Provide the (X, Y) coordinate of the cell's center where the given text is located.  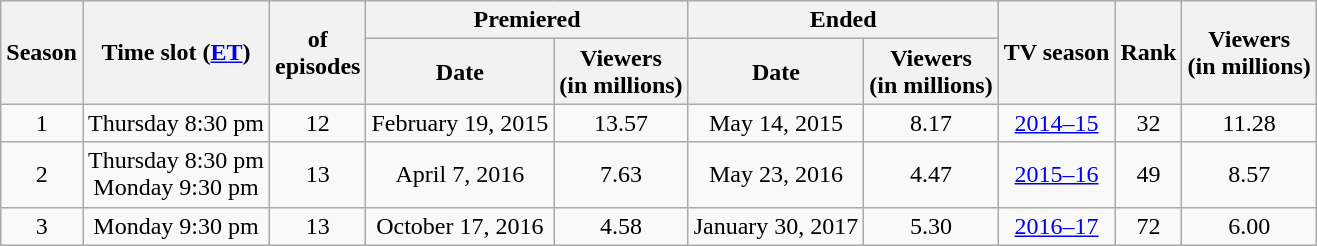
2015–16 (1056, 174)
January 30, 2017 (776, 226)
May 14, 2015 (776, 123)
32 (1148, 123)
April 7, 2016 (460, 174)
Premiered (527, 20)
February 19, 2015 (460, 123)
October 17, 2016 (460, 226)
49 (1148, 174)
Rank (1148, 52)
11.28 (1249, 123)
7.63 (621, 174)
4.47 (931, 174)
4.58 (621, 226)
2 (42, 174)
6.00 (1249, 226)
TV season (1056, 52)
Ended (843, 20)
Season (42, 52)
5.30 (931, 226)
1 (42, 123)
Thursday 8:30 pmMonday 9:30 pm (176, 174)
ofepisodes (318, 52)
2014–15 (1056, 123)
12 (318, 123)
3 (42, 226)
8.17 (931, 123)
13.57 (621, 123)
8.57 (1249, 174)
Thursday 8:30 pm (176, 123)
May 23, 2016 (776, 174)
Time slot (ET) (176, 52)
2016–17 (1056, 226)
Monday 9:30 pm (176, 226)
72 (1148, 226)
